Provide the (X, Y) coordinate of the cell's center where the given text is located.  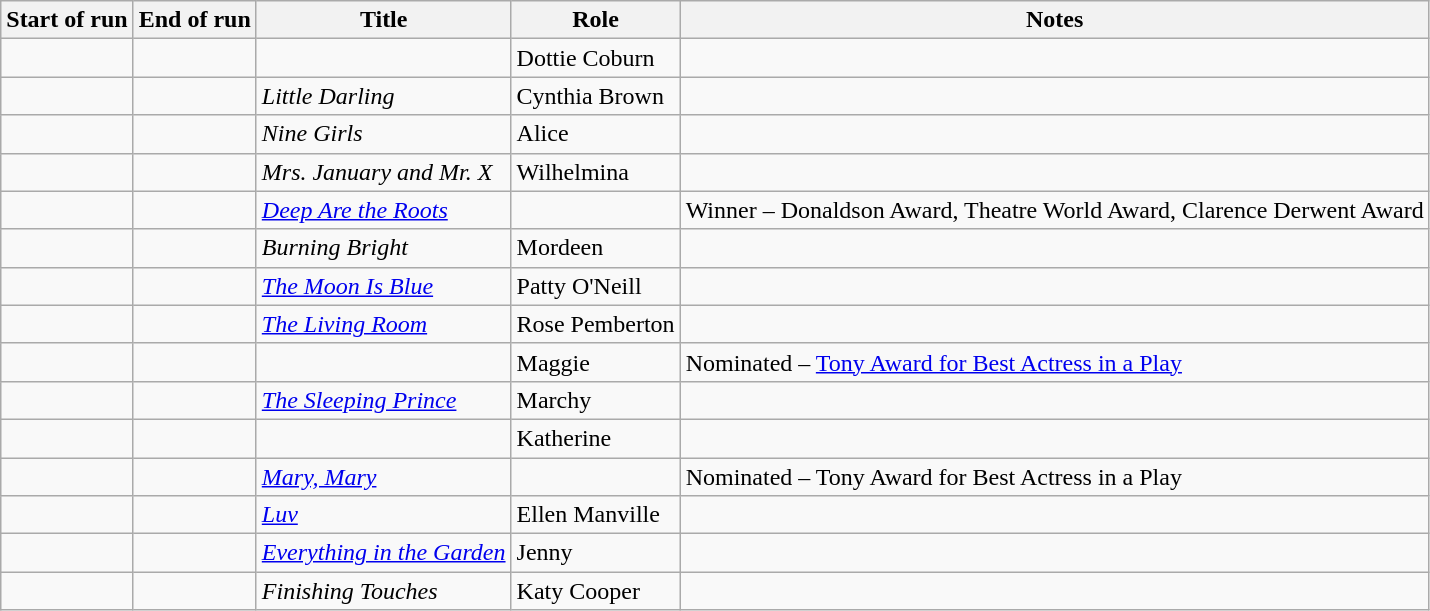
Mrs. January and Mr. X (384, 172)
Luv (384, 515)
Maggie (596, 362)
Dottie Coburn (596, 58)
Mordeen (596, 248)
The Living Room (384, 324)
Jenny (596, 553)
End of run (194, 20)
Deep Are the Roots (384, 210)
Katy Cooper (596, 591)
Nine Girls (384, 134)
Rose Pemberton (596, 324)
Cynthia Brown (596, 96)
Role (596, 20)
Alice (596, 134)
The Sleeping Prince (384, 400)
Wilhelmina (596, 172)
Mary, Mary (384, 477)
Title (384, 20)
Start of run (67, 20)
Ellen Manville (596, 515)
Burning Bright (384, 248)
Patty O'Neill (596, 286)
Notes (1054, 20)
Finishing Touches (384, 591)
The Moon Is Blue (384, 286)
Winner – Donaldson Award, Theatre World Award, Clarence Derwent Award (1054, 210)
Everything in the Garden (384, 553)
Katherine (596, 438)
Marchy (596, 400)
Little Darling (384, 96)
